From the cell containing the given text, extract its center point as (X, Y) coordinate. 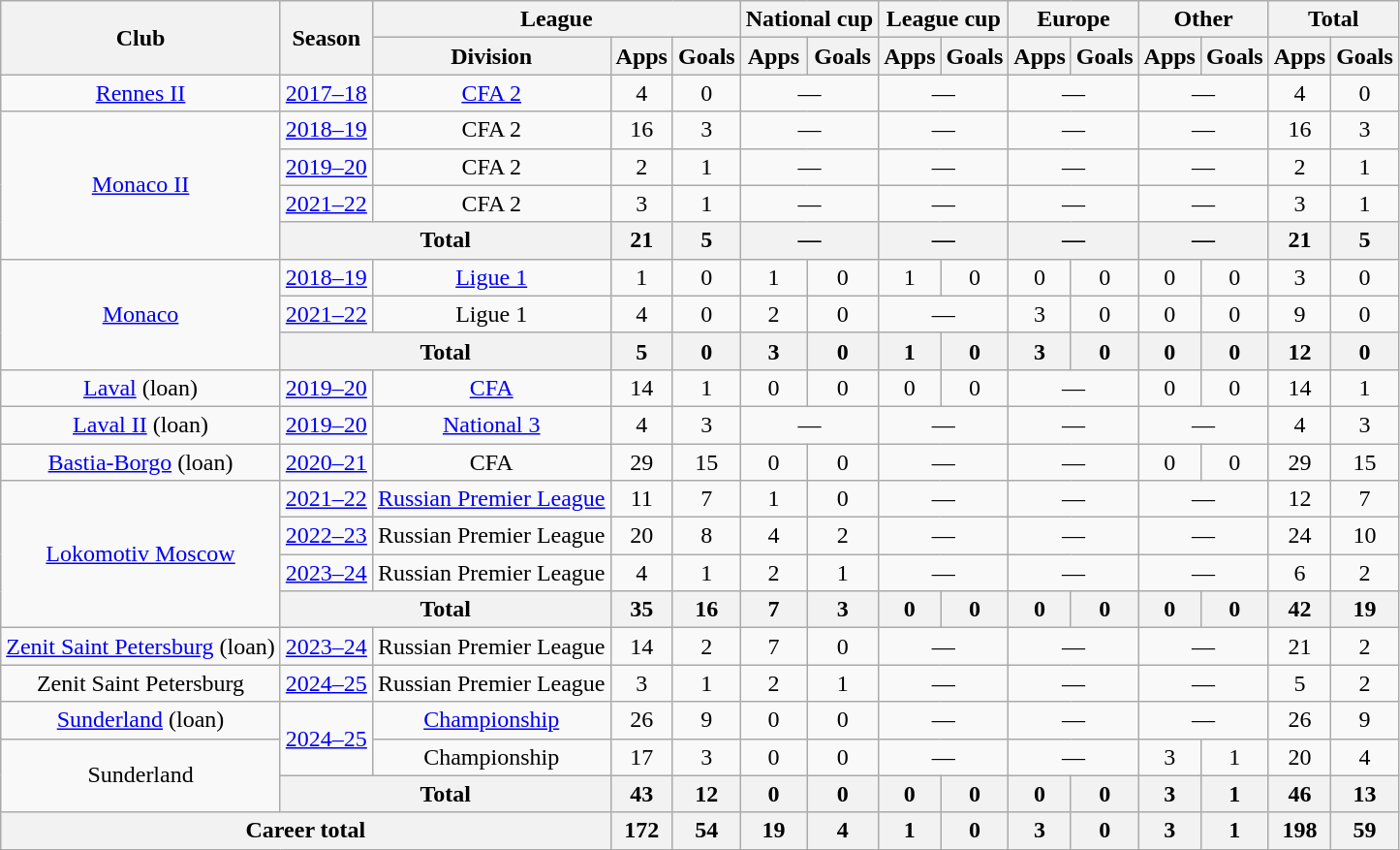
Rennes II (141, 93)
Sunderland (141, 775)
35 (641, 610)
17 (641, 757)
172 (641, 831)
Club (141, 38)
Laval II (loan) (141, 425)
54 (706, 831)
Other (1203, 19)
Career total (306, 831)
10 (1365, 536)
Zenit Saint Petersburg (141, 683)
198 (1299, 831)
National cup (809, 19)
6 (1299, 573)
Season (326, 38)
11 (641, 499)
League (556, 19)
2020–21 (326, 462)
Sunderland (loan) (141, 720)
42 (1299, 610)
Zenit Saint Petersburg (loan) (141, 646)
2017–18 (326, 93)
8 (706, 536)
Lokomotiv Moscow (141, 554)
46 (1299, 794)
24 (1299, 536)
43 (641, 794)
Monaco (141, 314)
League cup (944, 19)
59 (1365, 831)
Laval (loan) (141, 388)
National 3 (491, 425)
2022–23 (326, 536)
Europe (1073, 19)
13 (1365, 794)
Bastia-Borgo (loan) (141, 462)
Monaco II (141, 185)
Division (491, 56)
